Return the (X, Y) coordinate for the center point of the cell that contains the specified text.  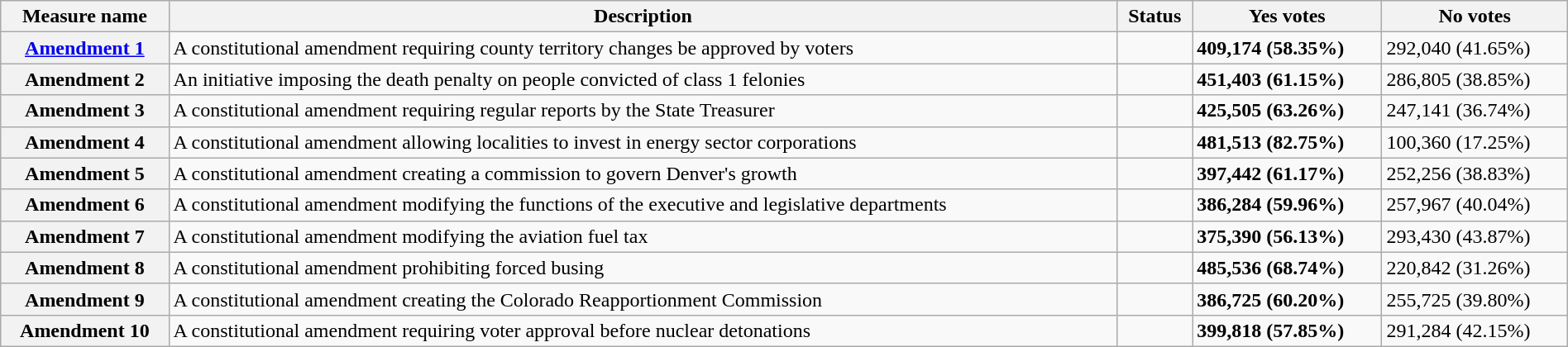
Amendment 6 (84, 205)
386,725 (60.20%) (1287, 299)
A constitutional amendment modifying the functions of the executive and legislative departments (643, 205)
292,040 (41.65%) (1475, 48)
293,430 (43.87%) (1475, 236)
Amendment 4 (84, 142)
286,805 (38.85%) (1475, 79)
Description (643, 17)
291,284 (42.15%) (1475, 330)
247,141 (36.74%) (1475, 111)
Amendment 3 (84, 111)
451,403 (61.15%) (1287, 79)
375,390 (56.13%) (1287, 236)
Measure name (84, 17)
Status (1154, 17)
A constitutional amendment prohibiting forced busing (643, 268)
An initiative imposing the death penalty on people convicted of class 1 felonies (643, 79)
A constitutional amendment requiring county territory changes be approved by voters (643, 48)
220,842 (31.26%) (1475, 268)
A constitutional amendment allowing localities to invest in energy sector corporations (643, 142)
Amendment 1 (84, 48)
Amendment 2 (84, 79)
Amendment 10 (84, 330)
Yes votes (1287, 17)
A constitutional amendment requiring regular reports by the State Treasurer (643, 111)
A constitutional amendment modifying the aviation fuel tax (643, 236)
Amendment 5 (84, 173)
100,360 (17.25%) (1475, 142)
257,967 (40.04%) (1475, 205)
425,505 (63.26%) (1287, 111)
399,818 (57.85%) (1287, 330)
252,256 (38.83%) (1475, 173)
Amendment 7 (84, 236)
A constitutional amendment requiring voter approval before nuclear detonations (643, 330)
397,442 (61.17%) (1287, 173)
255,725 (39.80%) (1475, 299)
485,536 (68.74%) (1287, 268)
A constitutional amendment creating the Colorado Reapportionment Commission (643, 299)
409,174 (58.35%) (1287, 48)
Amendment 8 (84, 268)
A constitutional amendment creating a commission to govern Denver's growth (643, 173)
No votes (1475, 17)
Amendment 9 (84, 299)
386,284 (59.96%) (1287, 205)
481,513 (82.75%) (1287, 142)
